Identify which cell holds the provided text, then report its (x, y) central coordinate. 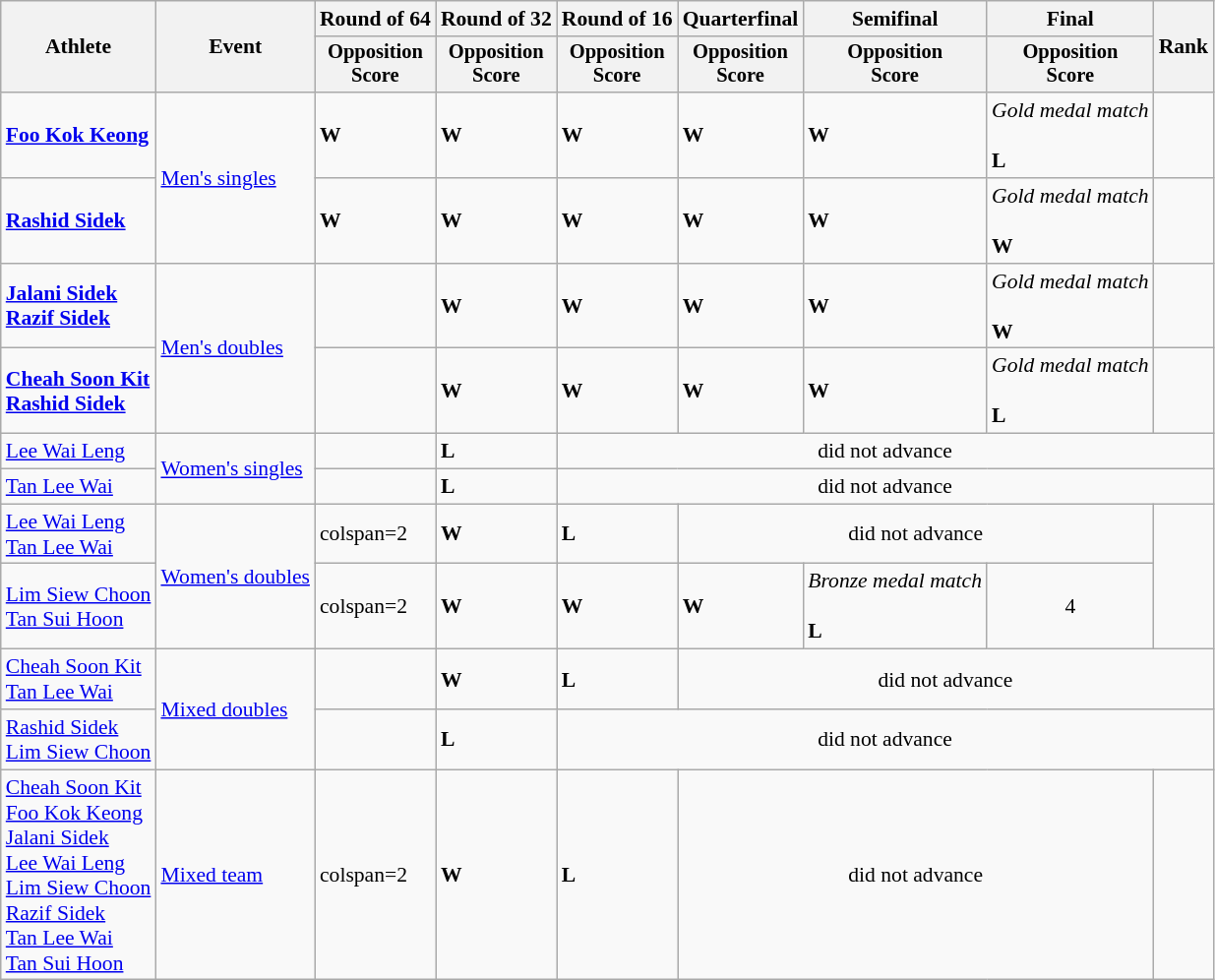
Mixed doubles (235, 709)
Round of 32 (496, 19)
Mixed team (235, 875)
Round of 64 (376, 19)
Jalani SidekRazif Sidek (79, 307)
Semifinal (895, 19)
Quarterfinal (741, 19)
Cheah Soon KitRashid Sidek (79, 392)
Cheah Soon KitFoo Kok KeongJalani SidekLee Wai LengLim Siew ChoonRazif SidekTan Lee WaiTan Sui Hoon (79, 875)
Final (1070, 19)
Bronze medal matchL (895, 606)
Lee Wai Leng (79, 452)
Rank (1185, 47)
Lee Wai LengTan Lee Wai (79, 533)
Women's singles (235, 468)
Tan Lee Wai (79, 487)
Lim Siew ChoonTan Sui Hoon (79, 606)
Women's doubles (235, 577)
4 (1070, 606)
Rashid SidekLim Siew Choon (79, 740)
Event (235, 47)
Men's singles (235, 177)
Rashid Sidek (79, 220)
Round of 16 (618, 19)
Foo Kok Keong (79, 136)
Men's doubles (235, 348)
Athlete (79, 47)
Cheah Soon KitTan Lee Wai (79, 679)
